Pinpoint the cell where the given text exists, returning its [X, Y] midpoint coordinate. 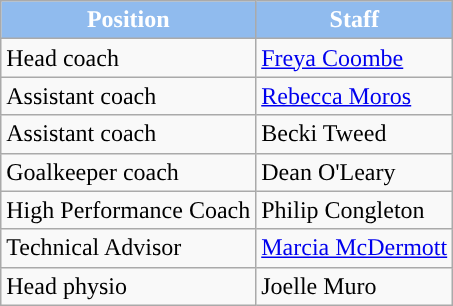
Joelle Muro [354, 286]
Becki Tweed [354, 134]
Philip Congleton [354, 210]
Rebecca Moros [354, 96]
High Performance Coach [128, 210]
Head physio [128, 286]
Staff [354, 20]
Freya Coombe [354, 58]
Goalkeeper coach [128, 172]
Dean O'Leary [354, 172]
Head coach [128, 58]
Position [128, 20]
Technical Advisor [128, 248]
Marcia McDermott [354, 248]
